Provide the [X, Y] coordinate of the cell's center where the given text is located.  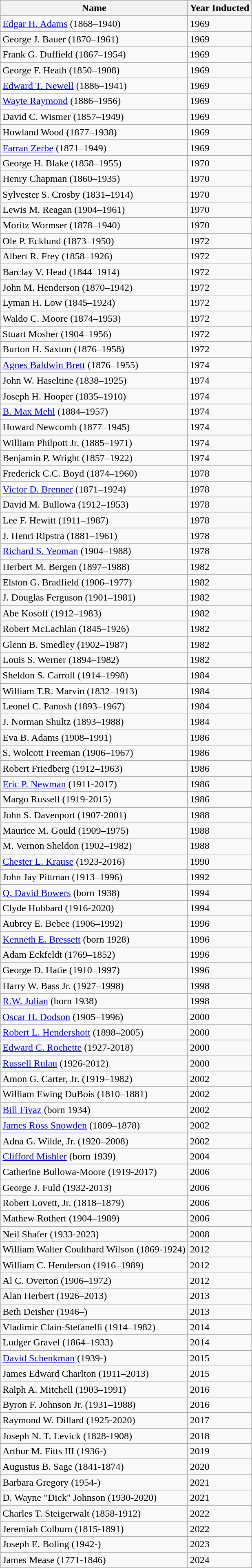
Vladimir Clain-Stefanelli (1914–1982) [94, 1327]
George J. Bauer (1870–1961) [94, 39]
Eva B. Adams (1908–1991) [94, 738]
Bill Fivaz (born 1934) [94, 1110]
1992 [219, 877]
Frank G. Duffield (1867–1954) [94, 55]
Edgar H. Adams (1868–1940) [94, 24]
Byron F. Johnson Jr. (1931–1988) [94, 1405]
2024 [219, 1560]
Joseph E. Boling (1942-) [94, 1544]
Robert McLachlan (1845–1926) [94, 629]
George J. Fuld (1932-2013) [94, 1188]
2017 [219, 1420]
Ralph A. Mitchell (1903–1991) [94, 1389]
Robert L. Hendershott (1898–2005) [94, 1032]
Howard Newcomb (1877–1945) [94, 427]
Stuart Mosher (1904–1956) [94, 334]
Ole P. Ecklund (1873–1950) [94, 241]
John S. Davenport (1907-2001) [94, 815]
Augustus B. Sage (1841-1874) [94, 1467]
2019 [219, 1451]
J. Henri Ripstra (1881–1961) [94, 536]
Raymond W. Dillard (1925-2020) [94, 1420]
Adna G. Wilde, Jr. (1920–2008) [94, 1141]
Frederick C.C. Boyd (1874–1960) [94, 474]
Benjamin P. Wright (1857–1922) [94, 458]
David Schenkman (1939-) [94, 1358]
Abe Kosoff (1912–1983) [94, 613]
Howland Wood (1877–1938) [94, 132]
Herbert M. Bergen (1897–1988) [94, 567]
Jeremiah Colburn (1815-1891) [94, 1529]
Agnes Baldwin Brett (1876–1955) [94, 365]
D. Wayne "Dick" Johnson (1930-2020) [94, 1498]
Chester L. Krause (1923-2016) [94, 861]
Beth Deisher (1946–) [94, 1312]
Al C. Overton (1906–1972) [94, 1281]
S. Wolcott Freeman (1906–1967) [94, 753]
Charles T. Steigerwalt (1858-1912) [94, 1513]
Edward C. Rochette (1927-2018) [94, 1048]
James Edward Charlton (1911–2013) [94, 1374]
Ludger Gravel (1864–1933) [94, 1343]
Kenneth E. Bressett (born 1928) [94, 939]
Arthur M. Fitts III (1936-) [94, 1451]
George D. Hatie (1910–1997) [94, 970]
William C. Henderson (1916–1989) [94, 1265]
Sheldon S. Carroll (1914–1998) [94, 675]
Q. David Bowers (born 1938) [94, 892]
John Jay Pittman (1913–1996) [94, 877]
Harry W. Bass Jr. (1927–1998) [94, 986]
David C. Wismer (1857–1949) [94, 117]
Burton H. Saxton (1876–1958) [94, 349]
Lyman H. Low (1845–1924) [94, 303]
Lee F. Hewitt (1911–1987) [94, 520]
M. Vernon Sheldon (1902–1982) [94, 846]
Year Inducted [219, 8]
John W. Haseltine (1838–1925) [94, 380]
Name [94, 8]
Mathew Rothert (1904–1989) [94, 1219]
Joseph H. Hooper (1835–1910) [94, 396]
Waldo C. Moore (1874–1953) [94, 318]
Wayte Raymond (1886–1956) [94, 101]
Barclay V. Head (1844–1914) [94, 272]
R.W. Julian (born 1938) [94, 1001]
Clifford Mishler (born 1939) [94, 1156]
William Ewing DuBois (1810–1881) [94, 1094]
Alan Herbert (1926–2013) [94, 1296]
Adam Eckfeldt (1769–1852) [94, 955]
Neil Shafer (1933-2023) [94, 1234]
Joseph N. T. Levick (1828-1908) [94, 1435]
James Ross Snowden (1809–1878) [94, 1125]
Henry Chapman (1860–1935) [94, 179]
Sylvester S. Crosby (1831–1914) [94, 194]
J. Douglas Ferguson (1901–1981) [94, 598]
2023 [219, 1544]
Robert Friedberg (1912–1963) [94, 769]
Amon G. Carter, Jr. (1919–1982) [94, 1079]
2008 [219, 1234]
William Walter Coulthard Wilson (1869-1924) [94, 1250]
Margo Russell (1919-2015) [94, 799]
Oscar H. Dodson (1905–1996) [94, 1017]
William T.R. Marvin (1832–1913) [94, 691]
Victor D. Brenner (1871–1924) [94, 489]
Farran Zerbe (1871–1949) [94, 148]
Glenn B. Smedley (1902–1987) [94, 644]
Moritz Wormser (1878–1940) [94, 225]
B. Max Mehl (1884–1957) [94, 411]
Albert R. Frey (1858–1926) [94, 256]
Robert Lovett, Jr. (1818–1879) [94, 1203]
Barbara Gregory (1954-) [94, 1482]
Lewis M. Reagan (1904–1961) [94, 210]
1990 [219, 861]
William Philpott Jr. (1885–1971) [94, 442]
James Mease (1771-1846) [94, 1560]
David M. Bullowa (1912–1953) [94, 505]
George H. Blake (1858–1955) [94, 163]
Eric P. Newman (1911-2017) [94, 784]
Clyde Hubbard (1916-2020) [94, 908]
Aubrey E. Bebee (1906–1992) [94, 923]
2004 [219, 1156]
Elston G. Bradfield (1906–1977) [94, 582]
Richard S. Yeoman (1904–1988) [94, 551]
Maurice M. Gould (1909–1975) [94, 830]
2020 [219, 1467]
Catherine Bullowa-Moore (1919-2017) [94, 1172]
Edward T. Newell (1886–1941) [94, 86]
Russell Rulau (1926-2012) [94, 1063]
2018 [219, 1435]
J. Norman Shultz (1893–1988) [94, 722]
George F. Heath (1850–1908) [94, 70]
Leonel C. Panosh (1893–1967) [94, 707]
Louis S. Werner (1894–1982) [94, 660]
John M. Henderson (1870–1942) [94, 287]
